Scan for the cell matching the given text and deliver its [x, y] coordinate at center. 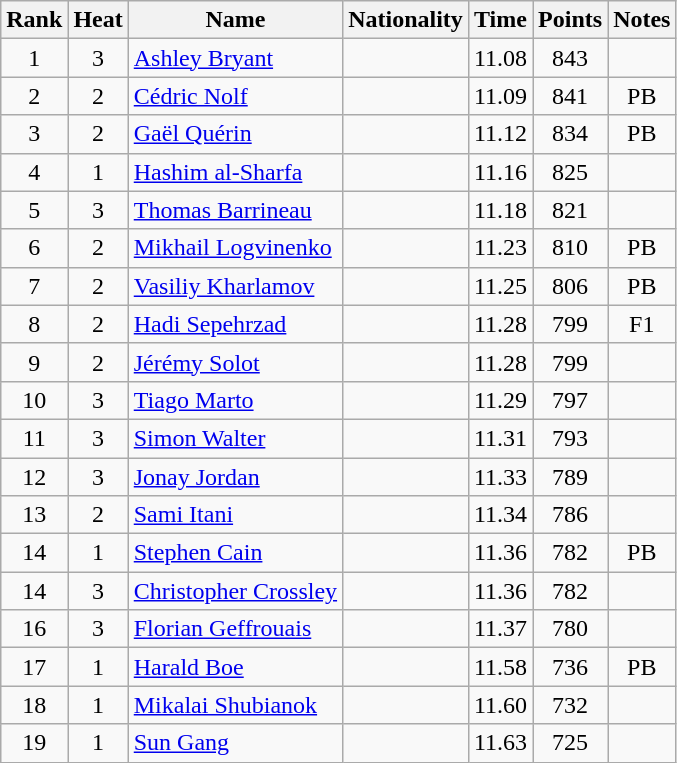
Sun Gang [235, 743]
Thomas Barrineau [235, 210]
13 [34, 515]
736 [570, 667]
806 [570, 286]
8 [34, 324]
Rank [34, 20]
19 [34, 743]
11.23 [500, 248]
7 [34, 286]
Gaël Quérin [235, 134]
17 [34, 667]
825 [570, 172]
6 [34, 248]
Nationality [406, 20]
Florian Geffrouais [235, 629]
11.29 [500, 400]
5 [34, 210]
11.33 [500, 477]
11 [34, 438]
725 [570, 743]
Simon Walter [235, 438]
Jérémy Solot [235, 362]
Hashim al-Sharfa [235, 172]
Ashley Bryant [235, 58]
9 [34, 362]
797 [570, 400]
Mikhail Logvinenko [235, 248]
11.25 [500, 286]
843 [570, 58]
F1 [642, 324]
732 [570, 705]
841 [570, 96]
Vasiliy Kharlamov [235, 286]
Hadi Sepehrzad [235, 324]
11.63 [500, 743]
789 [570, 477]
Name [235, 20]
793 [570, 438]
810 [570, 248]
Christopher Crossley [235, 591]
11.34 [500, 515]
11.18 [500, 210]
Harald Boe [235, 667]
834 [570, 134]
Jonay Jordan [235, 477]
780 [570, 629]
18 [34, 705]
4 [34, 172]
11.31 [500, 438]
11.16 [500, 172]
Points [570, 20]
11.12 [500, 134]
11.58 [500, 667]
821 [570, 210]
12 [34, 477]
Notes [642, 20]
Time [500, 20]
10 [34, 400]
Tiago Marto [235, 400]
Heat [98, 20]
Mikalai Shubianok [235, 705]
Sami Itani [235, 515]
Stephen Cain [235, 553]
11.60 [500, 705]
11.09 [500, 96]
786 [570, 515]
11.08 [500, 58]
16 [34, 629]
Cédric Nolf [235, 96]
11.37 [500, 629]
